Capture the cell that displays the provided text and extract its (X, Y) central coordinate. 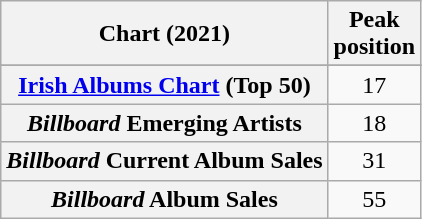
Billboard Current Album Sales (164, 161)
Peakposition (374, 34)
31 (374, 161)
Chart (2021) (164, 34)
55 (374, 199)
Billboard Album Sales (164, 199)
18 (374, 123)
Irish Albums Chart (Top 50) (164, 85)
Billboard Emerging Artists (164, 123)
17 (374, 85)
